Determine the [X, Y] coordinate at the center of the cell enclosing the given text.  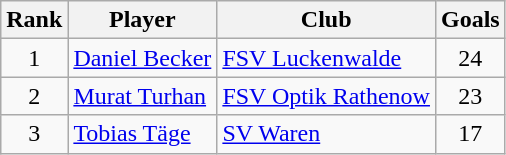
1 [34, 58]
17 [470, 134]
23 [470, 96]
Daniel Becker [142, 58]
2 [34, 96]
3 [34, 134]
FSV Optik Rathenow [326, 96]
Player [142, 20]
Murat Turhan [142, 96]
Rank [34, 20]
SV Waren [326, 134]
Club [326, 20]
FSV Luckenwalde [326, 58]
24 [470, 58]
Goals [470, 20]
Tobias Täge [142, 134]
